Extract the (x, y) coordinate from the center of the cell holding the provided text.  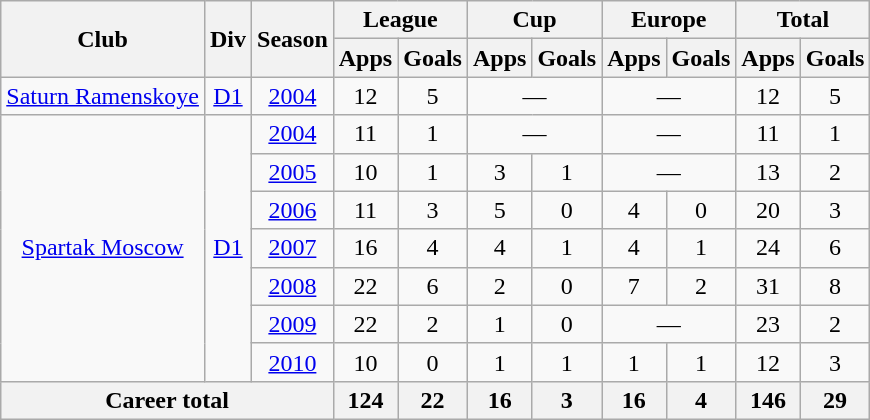
24 (768, 248)
31 (768, 286)
2006 (293, 210)
23 (768, 324)
8 (835, 286)
146 (768, 400)
29 (835, 400)
Career total (168, 400)
2005 (293, 172)
2009 (293, 324)
7 (634, 286)
Club (103, 39)
124 (365, 400)
Div (228, 39)
Spartak Moscow (103, 248)
13 (768, 172)
20 (768, 210)
Season (293, 39)
2008 (293, 286)
Total (803, 20)
League (400, 20)
Cup (534, 20)
Saturn Ramenskoye (103, 96)
2010 (293, 362)
Europe (669, 20)
2007 (293, 248)
